From the cell containing the given text, extract its center point as (x, y) coordinate. 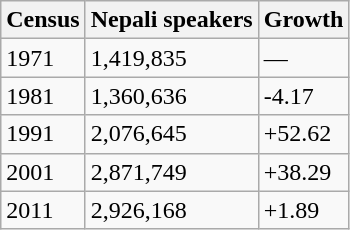
2,926,168 (172, 210)
1,360,636 (172, 96)
2011 (43, 210)
1,419,835 (172, 58)
Nepali speakers (172, 20)
1991 (43, 134)
Growth (304, 20)
1981 (43, 96)
— (304, 58)
2,076,645 (172, 134)
-4.17 (304, 96)
1971 (43, 58)
2,871,749 (172, 172)
+52.62 (304, 134)
Census (43, 20)
+38.29 (304, 172)
+1.89 (304, 210)
2001 (43, 172)
